Capture the cell that displays the provided text and extract its (X, Y) central coordinate. 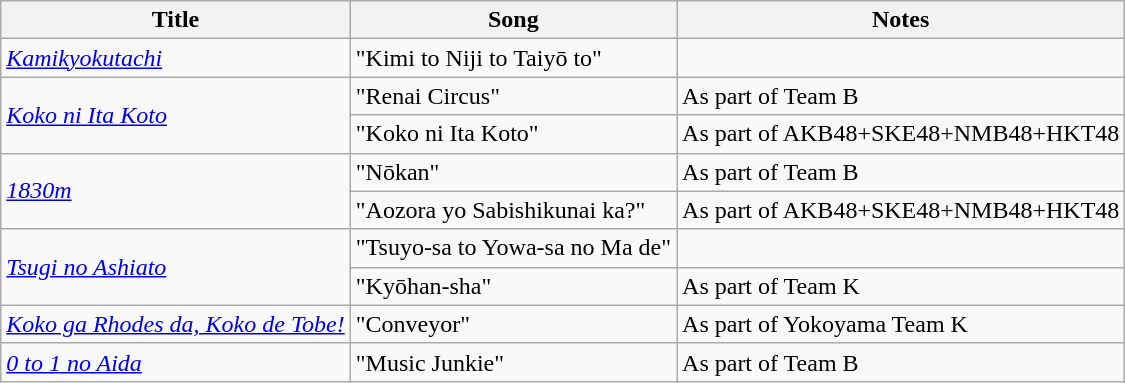
Koko ga Rhodes da, Koko de Tobe! (176, 324)
As part of Team K (901, 286)
"Conveyor" (513, 324)
"Music Junkie" (513, 362)
"Renai Circus" (513, 96)
0 to 1 no Aida (176, 362)
Tsugi no Ashiato (176, 267)
"Kimi to Niji to Taiyō to" (513, 58)
Koko ni Ita Koto (176, 115)
"Nōkan" (513, 172)
Title (176, 20)
As part of Yokoyama Team K (901, 324)
"Aozora yo Sabishikunai ka?" (513, 210)
Song (513, 20)
"Kyōhan-sha" (513, 286)
Notes (901, 20)
"Tsuyo-sa to Yowa-sa no Ma de" (513, 248)
Kamikyokutachi (176, 58)
"Koko ni Ita Koto" (513, 134)
1830m (176, 191)
